Extract the (x, y) coordinate from the center of the cell holding the provided text.  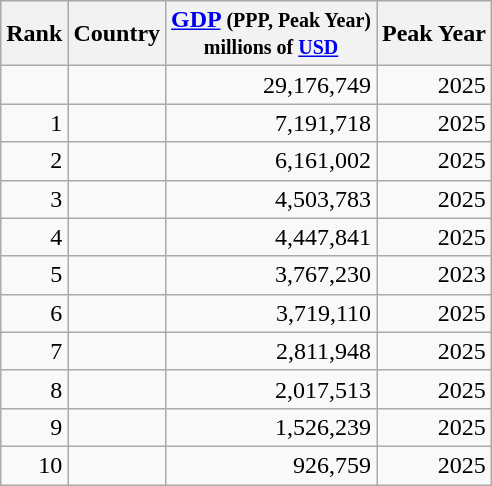
2023 (434, 275)
2 (34, 161)
1 (34, 123)
2,017,513 (272, 389)
1,526,239 (272, 427)
3,719,110 (272, 313)
29,176,749 (272, 85)
3 (34, 199)
6,161,002 (272, 161)
4,503,783 (272, 199)
Rank (34, 34)
926,759 (272, 465)
9 (34, 427)
Country (117, 34)
4 (34, 237)
7 (34, 351)
2,811,948 (272, 351)
10 (34, 465)
5 (34, 275)
6 (34, 313)
7,191,718 (272, 123)
4,447,841 (272, 237)
3,767,230 (272, 275)
Peak Year (434, 34)
8 (34, 389)
GDP (PPP, Peak Year)millions of USD (272, 34)
